Find where the given text appears and provide that cell's center as [x, y] coordinate. 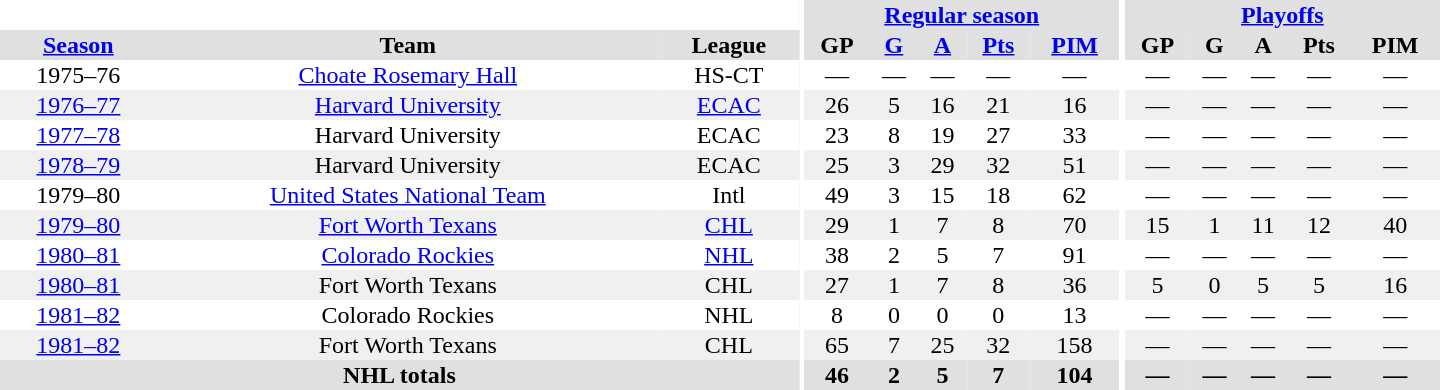
Playoffs [1282, 15]
1975–76 [78, 75]
1978–79 [78, 165]
Season [78, 45]
33 [1074, 135]
65 [836, 345]
12 [1318, 225]
13 [1074, 315]
40 [1395, 225]
NHL totals [400, 375]
HS-CT [729, 75]
51 [1074, 165]
104 [1074, 375]
38 [836, 255]
18 [998, 195]
Intl [729, 195]
11 [1264, 225]
62 [1074, 195]
1976–77 [78, 105]
91 [1074, 255]
Choate Rosemary Hall [408, 75]
158 [1074, 345]
70 [1074, 225]
49 [836, 195]
26 [836, 105]
1977–78 [78, 135]
21 [998, 105]
Regular season [962, 15]
23 [836, 135]
36 [1074, 285]
46 [836, 375]
United States National Team [408, 195]
League [729, 45]
19 [942, 135]
Team [408, 45]
